Capture the cell that displays the provided text and extract its (X, Y) central coordinate. 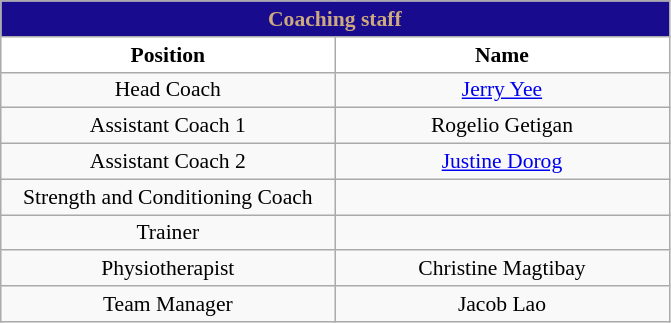
Assistant Coach 1 (168, 126)
Strength and Conditioning Coach (168, 197)
Name (502, 55)
Assistant Coach 2 (168, 162)
Christine Magtibay (502, 269)
Head Coach (168, 90)
Coaching staff (335, 19)
Rogelio Getigan (502, 126)
Team Manager (168, 304)
Trainer (168, 233)
Physiotherapist (168, 269)
Jacob Lao (502, 304)
Justine Dorog (502, 162)
Position (168, 55)
Jerry Yee (502, 90)
